Provide the [X, Y] coordinate of the cell's center where the given text is located.  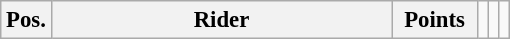
Pos. [26, 20]
Rider [222, 20]
Points [435, 20]
